Capture the cell that displays the provided text and extract its (x, y) central coordinate. 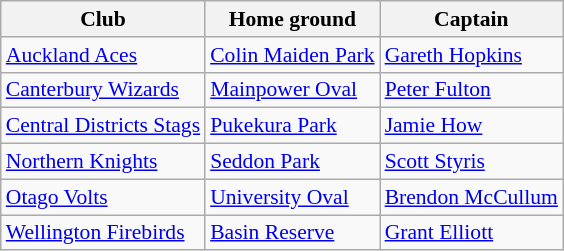
Captain (472, 19)
Peter Fulton (472, 90)
University Oval (292, 197)
Pukekura Park (292, 126)
Auckland Aces (103, 55)
Grant Elliott (472, 233)
Canterbury Wizards (103, 90)
Colin Maiden Park (292, 55)
Gareth Hopkins (472, 55)
Basin Reserve (292, 233)
Northern Knights (103, 162)
Club (103, 19)
Jamie How (472, 126)
Mainpower Oval (292, 90)
Brendon McCullum (472, 197)
Seddon Park (292, 162)
Otago Volts (103, 197)
Wellington Firebirds (103, 233)
Scott Styris (472, 162)
Central Districts Stags (103, 126)
Home ground (292, 19)
